Locate the cell with the specified text and output its (X, Y) center coordinate. 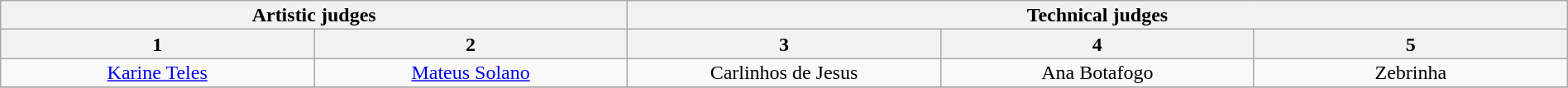
Mateus Solano (471, 72)
Ana Botafogo (1097, 72)
Technical judges (1098, 15)
Zebrinha (1411, 72)
Carlinhos de Jesus (784, 72)
5 (1411, 44)
2 (471, 44)
1 (157, 44)
4 (1097, 44)
Karine Teles (157, 72)
Artistic judges (314, 15)
3 (784, 44)
